Capture the cell that displays the provided text and extract its (X, Y) central coordinate. 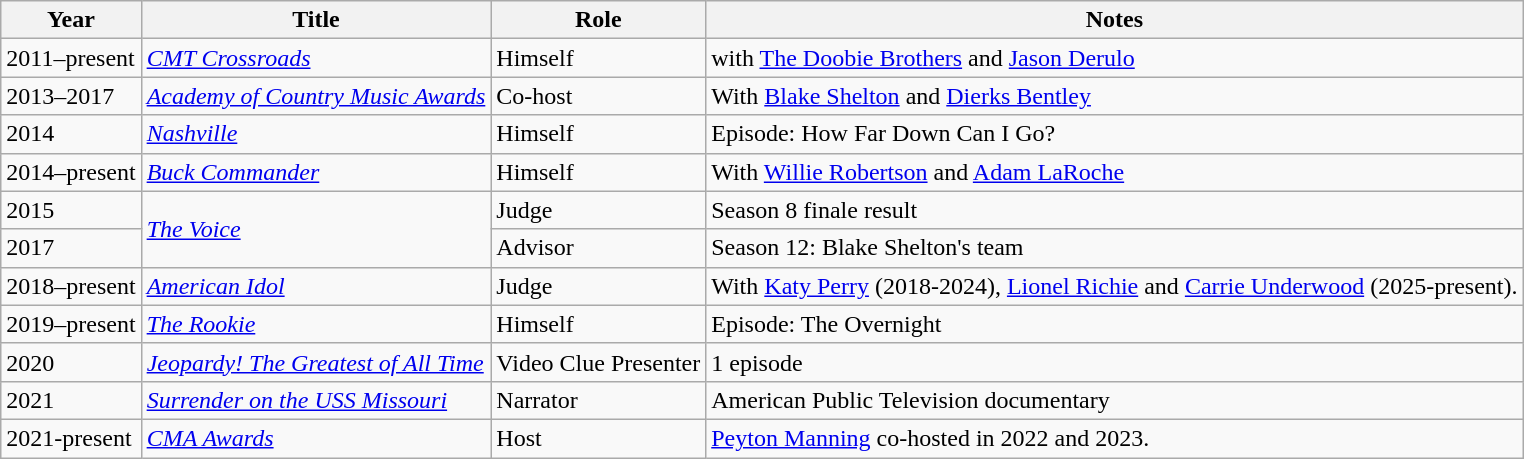
American Public Television documentary (1114, 400)
Academy of Country Music Awards (316, 96)
Episode: How Far Down Can I Go? (1114, 134)
The Voice (316, 229)
CMA Awards (316, 438)
Video Clue Presenter (598, 362)
2017 (71, 248)
with The Doobie Brothers and Jason Derulo (1114, 58)
With Blake Shelton and Dierks Bentley (1114, 96)
2014–present (71, 172)
2021 (71, 400)
CMT Crossroads (316, 58)
Buck Commander (316, 172)
The Rookie (316, 324)
Year (71, 20)
Surrender on the USS Missouri (316, 400)
Co-host (598, 96)
2018–present (71, 286)
Season 8 finale result (1114, 210)
Episode: The Overnight (1114, 324)
Notes (1114, 20)
Narrator (598, 400)
Advisor (598, 248)
2014 (71, 134)
Host (598, 438)
Peyton Manning co-hosted in 2022 and 2023. (1114, 438)
Title (316, 20)
2019–present (71, 324)
With Willie Robertson and Adam LaRoche (1114, 172)
Season 12: Blake Shelton's team (1114, 248)
Nashville (316, 134)
2011–present (71, 58)
2013–2017 (71, 96)
American Idol (316, 286)
Role (598, 20)
2015 (71, 210)
2020 (71, 362)
1 episode (1114, 362)
2021-present (71, 438)
Jeopardy! The Greatest of All Time (316, 362)
With Katy Perry (2018-2024), Lionel Richie and Carrie Underwood (2025-present). (1114, 286)
